Determine the (x, y) coordinate at the center of the cell enclosing the given text.  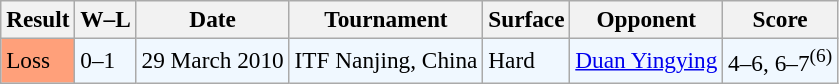
Opponent (646, 19)
29 March 2010 (212, 60)
Date (212, 19)
Surface (526, 19)
Hard (526, 60)
ITF Nanjing, China (386, 60)
Duan Yingying (646, 60)
Tournament (386, 19)
0–1 (106, 60)
W–L (106, 19)
Score (780, 19)
4–6, 6–7(6) (780, 60)
Result (38, 19)
Loss (38, 60)
